Return the (X, Y) coordinate for the center point of the cell that contains the specified text.  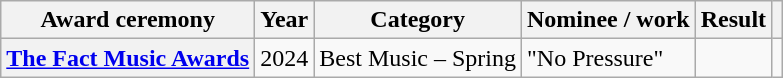
Result (733, 20)
Award ceremony (128, 20)
Category (418, 20)
Year (284, 20)
The Fact Music Awards (128, 58)
Nominee / work (609, 20)
"No Pressure" (609, 58)
2024 (284, 58)
Best Music – Spring (418, 58)
